Pinpoint the cell where the given text exists, returning its (X, Y) midpoint coordinate. 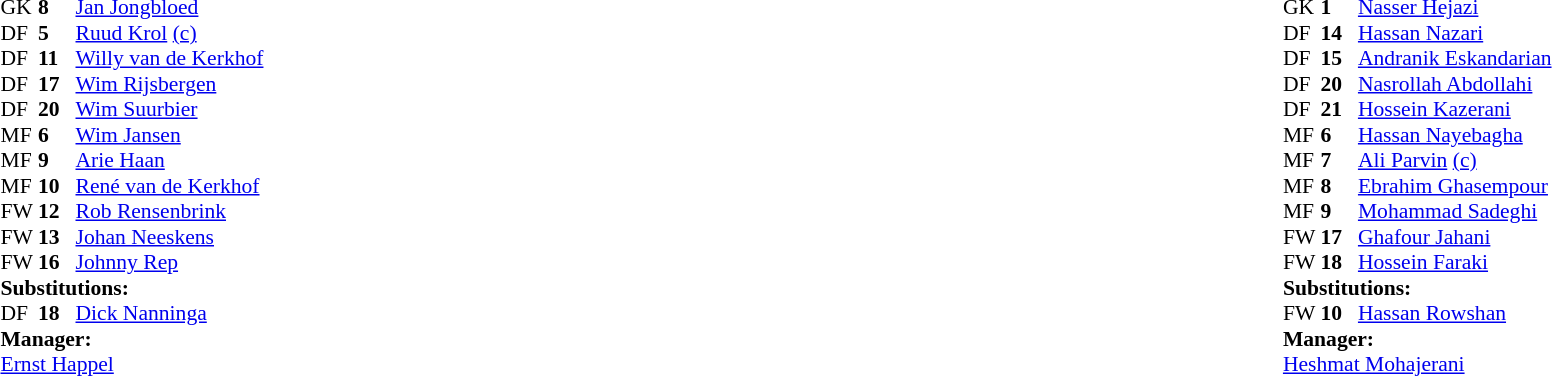
Arie Haan (170, 161)
Dick Nanninga (170, 313)
Hassan Nayebagha (1455, 135)
5 (57, 33)
21 (1339, 109)
Andranik Eskandarian (1455, 59)
8 (1339, 186)
12 (57, 211)
16 (57, 263)
Johan Neeskens (170, 237)
Ebrahim Ghasempour (1455, 186)
Ali Parvin (c) (1455, 161)
Mohammad Sadeghi (1455, 211)
Hossein Kazerani (1455, 109)
Rob Rensenbrink (170, 211)
René van de Kerkhof (170, 186)
15 (1339, 59)
Nasrollah Abdollahi (1455, 84)
14 (1339, 33)
Wim Rijsbergen (170, 84)
Hassan Nazari (1455, 33)
Wim Suurbier (170, 109)
Hassan Rowshan (1455, 313)
Wim Jansen (170, 135)
13 (57, 237)
Ruud Krol (c) (170, 33)
Johnny Rep (170, 263)
Hossein Faraki (1455, 263)
11 (57, 59)
Ghafour Jahani (1455, 237)
Willy van de Kerkhof (170, 59)
7 (1339, 161)
